From the cell containing the given text, extract its center point as (X, Y) coordinate. 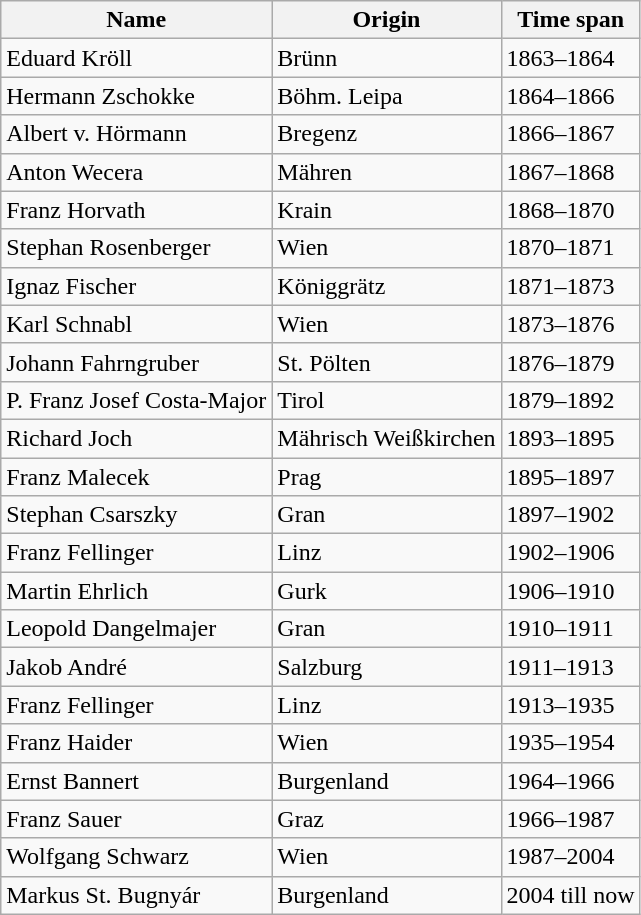
Martin Ehrlich (136, 591)
1897–1902 (570, 515)
Böhm. Leipa (386, 96)
1867–1868 (570, 172)
Markus St. Bugnyár (136, 895)
Anton Wecera (136, 172)
1863–1864 (570, 58)
Albert v. Hörmann (136, 134)
Graz (386, 819)
1866–1867 (570, 134)
1893–1895 (570, 438)
1870–1871 (570, 248)
Franz Haider (136, 743)
1902–1906 (570, 553)
Prag (386, 477)
St. Pölten (386, 362)
1879–1892 (570, 400)
Richard Joch (136, 438)
Johann Fahrngruber (136, 362)
2004 till now (570, 895)
Jakob André (136, 667)
P. Franz Josef Costa-Major (136, 400)
1987–2004 (570, 857)
Time span (570, 20)
1873–1876 (570, 324)
Gurk (386, 591)
1871–1873 (570, 286)
Salzburg (386, 667)
1913–1935 (570, 705)
Königgrätz (386, 286)
Tirol (386, 400)
1910–1911 (570, 629)
Ernst Bannert (136, 781)
Mährisch Weißkirchen (386, 438)
Krain (386, 210)
1964–1966 (570, 781)
Leopold Dangelmajer (136, 629)
1906–1910 (570, 591)
1935–1954 (570, 743)
1966–1987 (570, 819)
Brünn (386, 58)
Stephan Rosenberger (136, 248)
Franz Malecek (136, 477)
1876–1879 (570, 362)
1868–1870 (570, 210)
Name (136, 20)
Franz Sauer (136, 819)
Ignaz Fischer (136, 286)
Origin (386, 20)
Stephan Csarszky (136, 515)
Franz Horvath (136, 210)
Mähren (386, 172)
Eduard Kröll (136, 58)
Wolfgang Schwarz (136, 857)
Karl Schnabl (136, 324)
1911–1913 (570, 667)
1895–1897 (570, 477)
1864–1866 (570, 96)
Hermann Zschokke (136, 96)
Bregenz (386, 134)
